Provide the (x, y) coordinate of the cell's center where the given text is located.  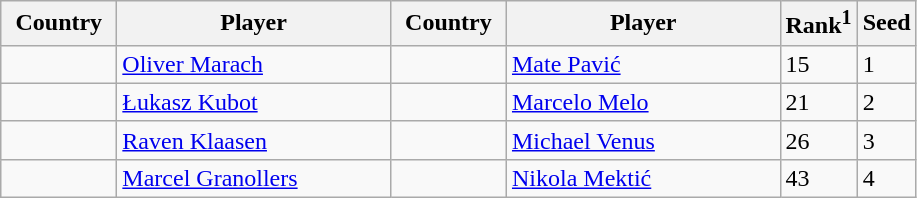
Marcelo Melo (643, 102)
Łukasz Kubot (254, 102)
Seed (886, 24)
Raven Klaasen (254, 140)
26 (818, 140)
3 (886, 140)
21 (818, 102)
2 (886, 102)
15 (818, 64)
Oliver Marach (254, 64)
Nikola Mektić (643, 178)
Mate Pavić (643, 64)
Marcel Granollers (254, 178)
4 (886, 178)
Rank1 (818, 24)
43 (818, 178)
Michael Venus (643, 140)
1 (886, 64)
